Capture the cell that displays the provided text and extract its (x, y) central coordinate. 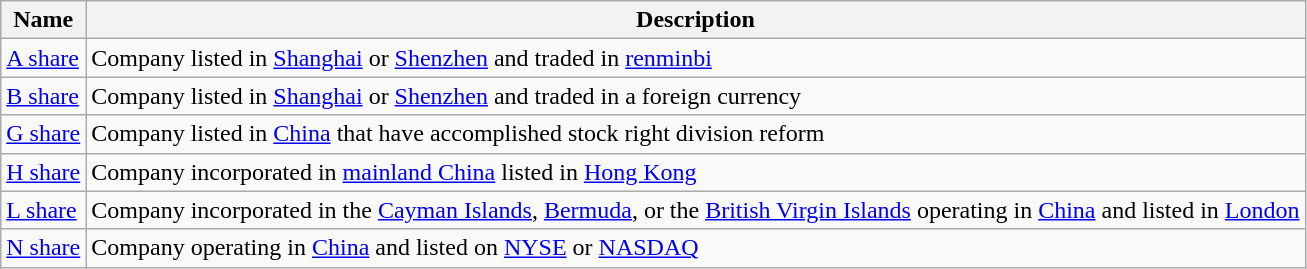
Description (696, 20)
N share (44, 248)
A share (44, 58)
Company listed in China that have accomplished stock right division reform (696, 134)
Company listed in Shanghai or Shenzhen and traded in renminbi (696, 58)
G share (44, 134)
Name (44, 20)
Company incorporated in the Cayman Islands, Bermuda, or the British Virgin Islands operating in China and listed in London (696, 210)
L share (44, 210)
B share (44, 96)
Company listed in Shanghai or Shenzhen and traded in a foreign currency (696, 96)
H share (44, 172)
Company operating in China and listed on NYSE or NASDAQ (696, 248)
Company incorporated in mainland China listed in Hong Kong (696, 172)
